Scan for the cell matching the given text and deliver its (x, y) coordinate at center. 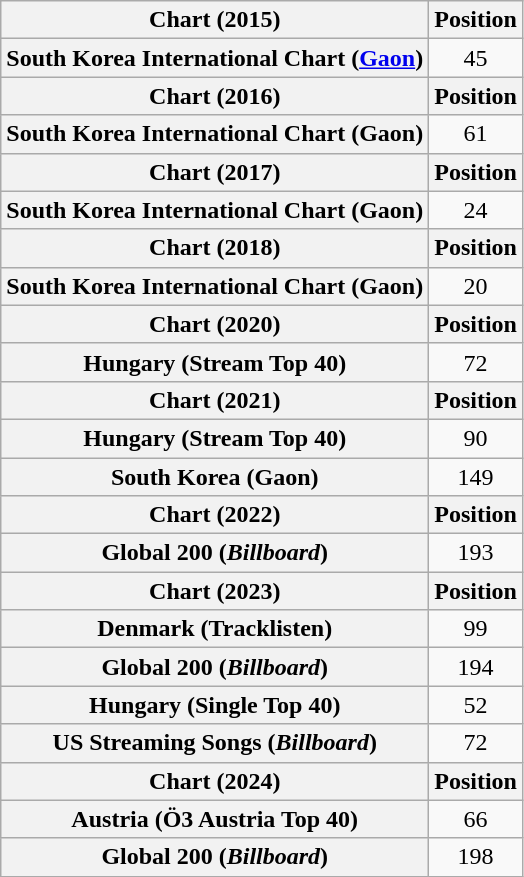
Hungary (Single Top 40) (215, 705)
52 (476, 705)
Denmark (Tracklisten) (215, 629)
Austria (Ö3 Austria Top 40) (215, 819)
Chart (2021) (215, 400)
193 (476, 553)
66 (476, 819)
20 (476, 286)
Chart (2023) (215, 591)
Chart (2024) (215, 781)
99 (476, 629)
Chart (2018) (215, 248)
198 (476, 857)
Chart (2022) (215, 515)
61 (476, 134)
45 (476, 58)
149 (476, 477)
90 (476, 438)
Chart (2020) (215, 324)
Chart (2015) (215, 20)
194 (476, 667)
24 (476, 210)
Chart (2016) (215, 96)
South Korea (Gaon) (215, 477)
Chart (2017) (215, 172)
US Streaming Songs (Billboard) (215, 743)
